Return [x, y] of the center of cell containing provided text 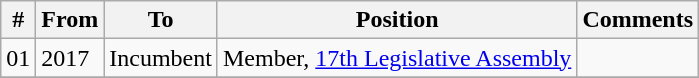
To [161, 20]
Incumbent [161, 58]
01 [18, 58]
Member, 17th Legislative Assembly [396, 58]
Comments [638, 20]
Position [396, 20]
2017 [70, 58]
# [18, 20]
From [70, 20]
